Search for the cell housing the specified text and yield its (X, Y) center coordinate. 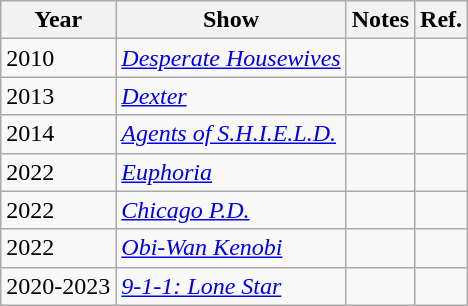
Obi-Wan Kenobi (231, 248)
2020-2023 (58, 286)
2014 (58, 134)
Year (58, 20)
Dexter (231, 96)
Agents of S.H.I.E.L.D. (231, 134)
Chicago P.D. (231, 210)
Euphoria (231, 172)
9-1-1: Lone Star (231, 286)
2010 (58, 58)
Desperate Housewives (231, 58)
Ref. (442, 20)
Show (231, 20)
Notes (380, 20)
2013 (58, 96)
